Find where the given text appears and provide that cell's center as (X, Y) coordinate. 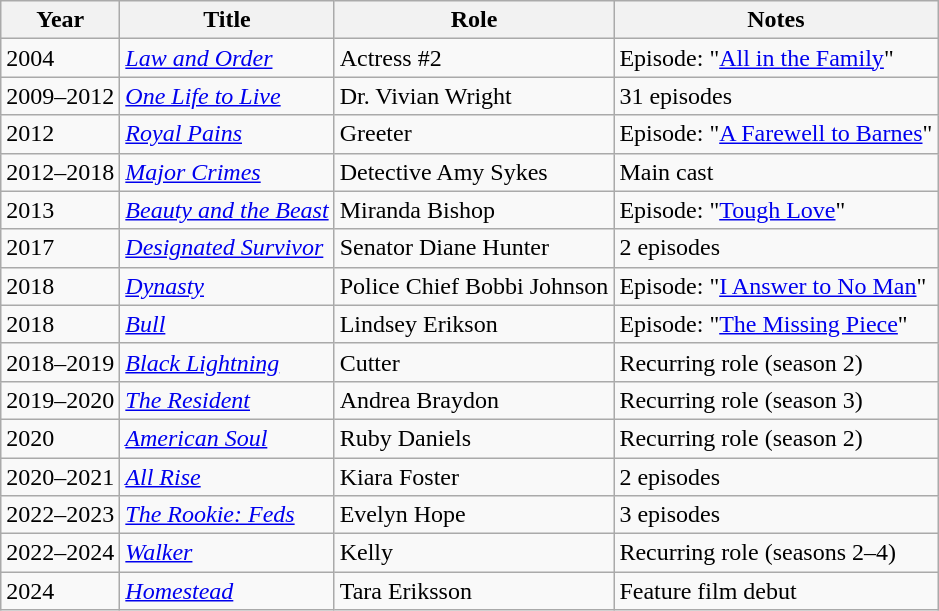
Dr. Vivian Wright (474, 96)
Recurring role (season 3) (776, 400)
Lindsey Erikson (474, 324)
Designated Survivor (227, 248)
The Rookie: Feds (227, 515)
2009–2012 (60, 96)
Recurring role (seasons 2–4) (776, 553)
2020–2021 (60, 477)
Miranda Bishop (474, 210)
Role (474, 20)
Episode: "I Answer to No Man" (776, 286)
2024 (60, 591)
Cutter (474, 362)
Episode: "A Farewell to Barnes" (776, 134)
Main cast (776, 172)
2018–2019 (60, 362)
Episode: "The Missing Piece" (776, 324)
Walker (227, 553)
Feature film debut (776, 591)
2004 (60, 58)
Greeter (474, 134)
Homestead (227, 591)
3 episodes (776, 515)
Andrea Braydon (474, 400)
Black Lightning (227, 362)
Dynasty (227, 286)
All Rise (227, 477)
Episode: "All in the Family" (776, 58)
Tara Eriksson (474, 591)
2017 (60, 248)
Year (60, 20)
2020 (60, 438)
Detective Amy Sykes (474, 172)
Major Crimes (227, 172)
2019–2020 (60, 400)
2022–2024 (60, 553)
31 episodes (776, 96)
Notes (776, 20)
One Life to Live (227, 96)
Kelly (474, 553)
2013 (60, 210)
The Resident (227, 400)
Law and Order (227, 58)
Kiara Foster (474, 477)
Bull (227, 324)
Actress #2 (474, 58)
2022–2023 (60, 515)
Royal Pains (227, 134)
Episode: "Tough Love" (776, 210)
2012–2018 (60, 172)
Police Chief Bobbi Johnson (474, 286)
Senator Diane Hunter (474, 248)
Evelyn Hope (474, 515)
Ruby Daniels (474, 438)
Beauty and the Beast (227, 210)
American Soul (227, 438)
Title (227, 20)
2012 (60, 134)
